Scan for the cell matching the given text and deliver its [x, y] coordinate at center. 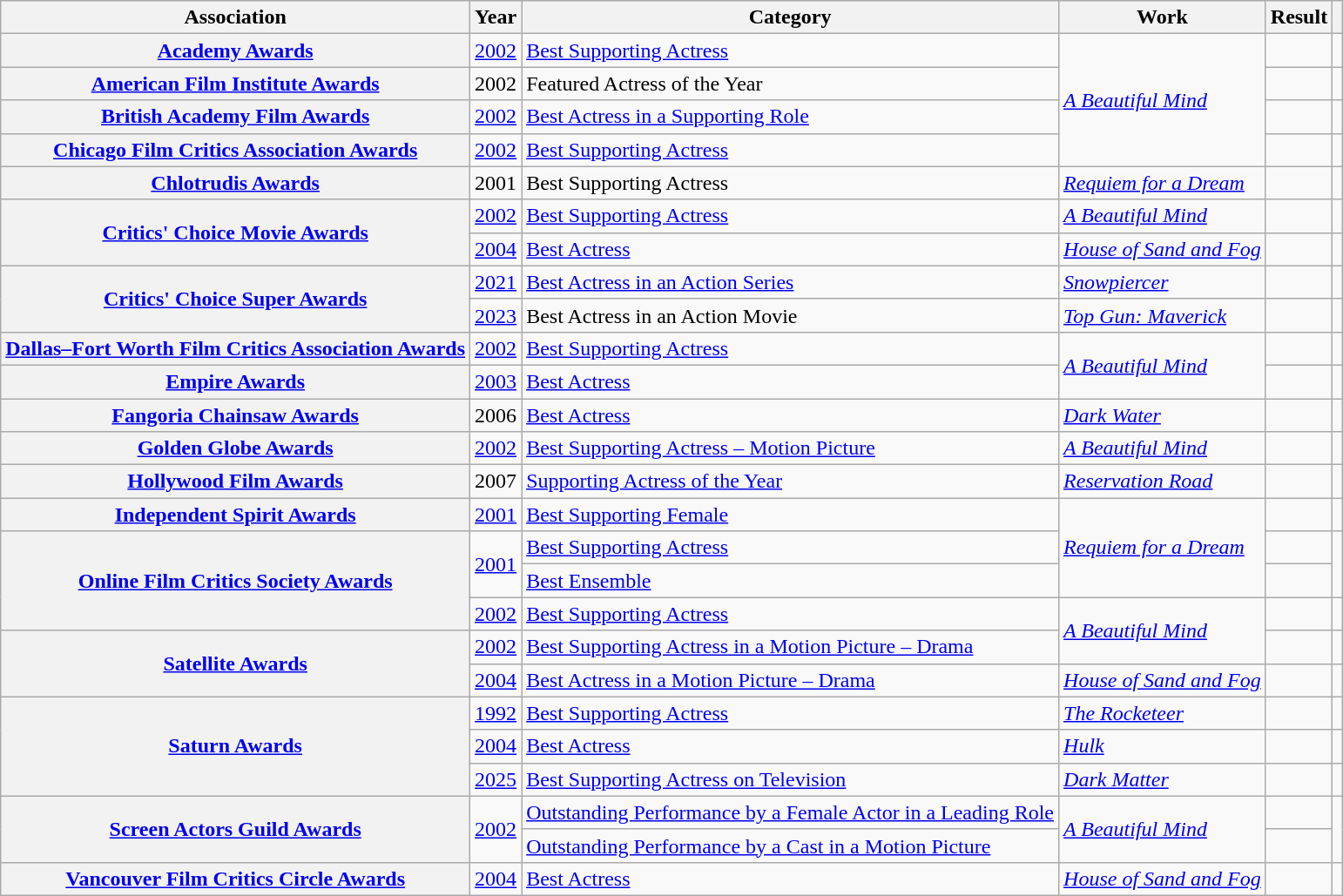
Empire Awards [235, 381]
Dark Matter [1163, 779]
Snowpiercer [1163, 282]
Association [235, 17]
Outstanding Performance by a Female Actor in a Leading Role [791, 812]
Best Actress in a Supporting Role [791, 117]
Best Supporting Actress on Television [791, 779]
Hulk [1163, 746]
Saturn Awards [235, 746]
2003 [496, 381]
2007 [496, 482]
Result [1299, 17]
Fangoria Chainsaw Awards [235, 415]
Work [1163, 17]
Online Film Critics Society Awards [235, 581]
Satellite Awards [235, 664]
Best Supporting Actress – Motion Picture [791, 448]
Supporting Actress of the Year [791, 482]
Screen Actors Guild Awards [235, 829]
Top Gun: Maverick [1163, 315]
British Academy Film Awards [235, 117]
Hollywood Film Awards [235, 482]
Critics' Choice Super Awards [235, 299]
Reservation Road [1163, 482]
2023 [496, 315]
Best Actress in a Motion Picture – Drama [791, 680]
Chlotrudis Awards [235, 183]
Academy Awards [235, 51]
Vancouver Film Critics Circle Awards [235, 879]
2021 [496, 282]
Best Ensemble [791, 581]
American Film Institute Awards [235, 84]
Independent Spirit Awards [235, 515]
1992 [496, 713]
Best Actress in an Action Movie [791, 315]
The Rocketeer [1163, 713]
Best Supporting Actress in a Motion Picture – Drama [791, 647]
2006 [496, 415]
Featured Actress of the Year [791, 84]
Chicago Film Critics Association Awards [235, 150]
Best Supporting Female [791, 515]
Outstanding Performance by a Cast in a Motion Picture [791, 845]
Golden Globe Awards [235, 448]
2025 [496, 779]
Year [496, 17]
Best Actress in an Action Series [791, 282]
Dallas–Fort Worth Film Critics Association Awards [235, 348]
Category [791, 17]
Dark Water [1163, 415]
Critics' Choice Movie Awards [235, 232]
